Provide the [x, y] coordinate of the cell's center where the given text is located.  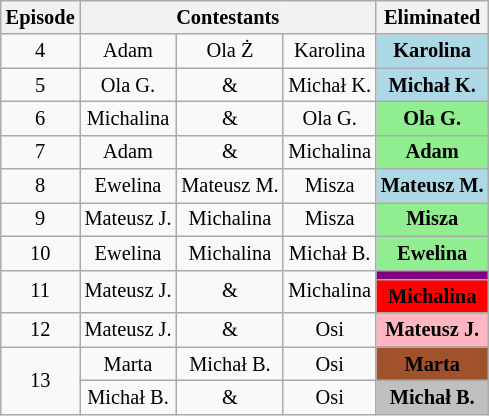
10 [40, 253]
Ola Ż [230, 51]
6 [40, 118]
11 [40, 292]
8 [40, 186]
Episode [40, 17]
4 [40, 51]
Eliminated [432, 17]
12 [40, 330]
7 [40, 152]
9 [40, 219]
Contestants [228, 17]
13 [40, 380]
5 [40, 85]
